Find where the given text appears and provide that cell's center as [x, y] coordinate. 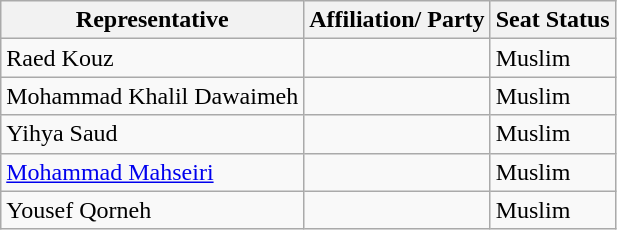
Affiliation/ Party [397, 20]
Seat Status [552, 20]
Yihya Saud [152, 134]
Yousef Qorneh [152, 210]
Representative [152, 20]
Raed Kouz [152, 58]
Mohammad Mahseiri [152, 172]
Mohammad Khalil Dawaimeh [152, 96]
